Determine the [x, y] coordinate at the center of the cell enclosing the given text.  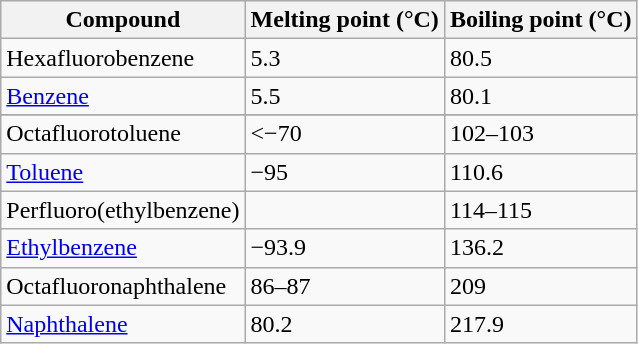
5.5 [344, 96]
Compound [123, 20]
80.5 [540, 58]
<−70 [344, 134]
114–115 [540, 210]
80.2 [344, 324]
−93.9 [344, 248]
Toluene [123, 172]
Melting point (°C) [344, 20]
80.1 [540, 96]
Ethylbenzene [123, 248]
Octafluorotoluene [123, 134]
217.9 [540, 324]
Boiling point (°C) [540, 20]
5.3 [344, 58]
Naphthalene [123, 324]
102–103 [540, 134]
136.2 [540, 248]
Perfluoro(ethylbenzene) [123, 210]
−95 [344, 172]
86–87 [344, 286]
Benzene [123, 96]
Octafluoronaphthalene [123, 286]
110.6 [540, 172]
209 [540, 286]
Hexafluorobenzene [123, 58]
